Locate the cell with the specified text and output its (X, Y) center coordinate. 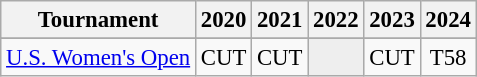
2020 (223, 20)
2024 (448, 20)
Tournament (98, 20)
2023 (392, 20)
U.S. Women's Open (98, 58)
2021 (280, 20)
2022 (336, 20)
T58 (448, 58)
